Return the (X, Y) coordinate for the center point of the cell that contains the specified text.  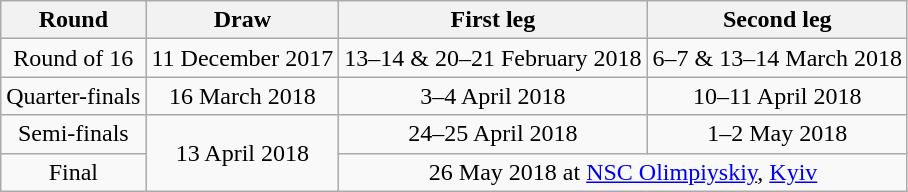
16 March 2018 (242, 96)
3–4 April 2018 (493, 96)
Draw (242, 20)
Second leg (777, 20)
Quarter-finals (74, 96)
First leg (493, 20)
6–7 & 13–14 March 2018 (777, 58)
13–14 & 20–21 February 2018 (493, 58)
10–11 April 2018 (777, 96)
1–2 May 2018 (777, 134)
26 May 2018 at NSC Olimpiyskiy, Kyiv (624, 172)
Semi-finals (74, 134)
Final (74, 172)
Round of 16 (74, 58)
Round (74, 20)
13 April 2018 (242, 153)
24–25 April 2018 (493, 134)
11 December 2017 (242, 58)
